Extract the (X, Y) coordinate from the center of the cell holding the provided text.  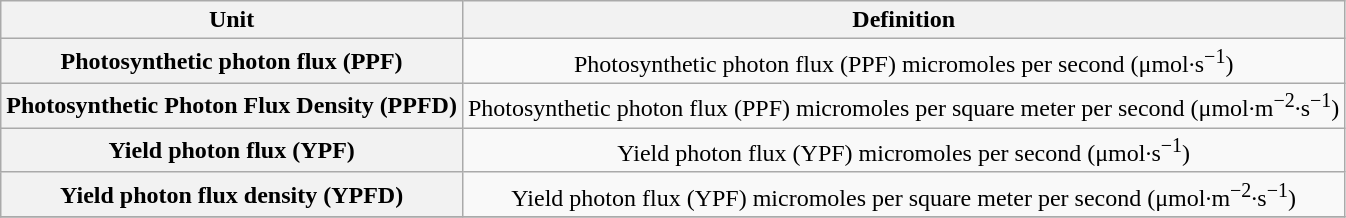
Unit (232, 20)
Photosynthetic Photon Flux Density (PPFD) (232, 106)
Yield photon flux (YPF) micromoles per square meter per second (μmol·m−2·s−1) (903, 194)
Yield photon flux (YPF) (232, 150)
Yield photon flux (YPF) micromoles per second (μmol·s−1) (903, 150)
Definition (903, 20)
Photosynthetic photon flux (PPF) micromoles per square meter per second (μmol·m−2·s−1) (903, 106)
Photosynthetic photon flux (PPF) micromoles per second (μmol·s−1) (903, 62)
Yield photon flux density (YPFD) (232, 194)
Photosynthetic photon flux (PPF) (232, 62)
